Output the [x, y] coordinate of the center of the cell containing the given text.  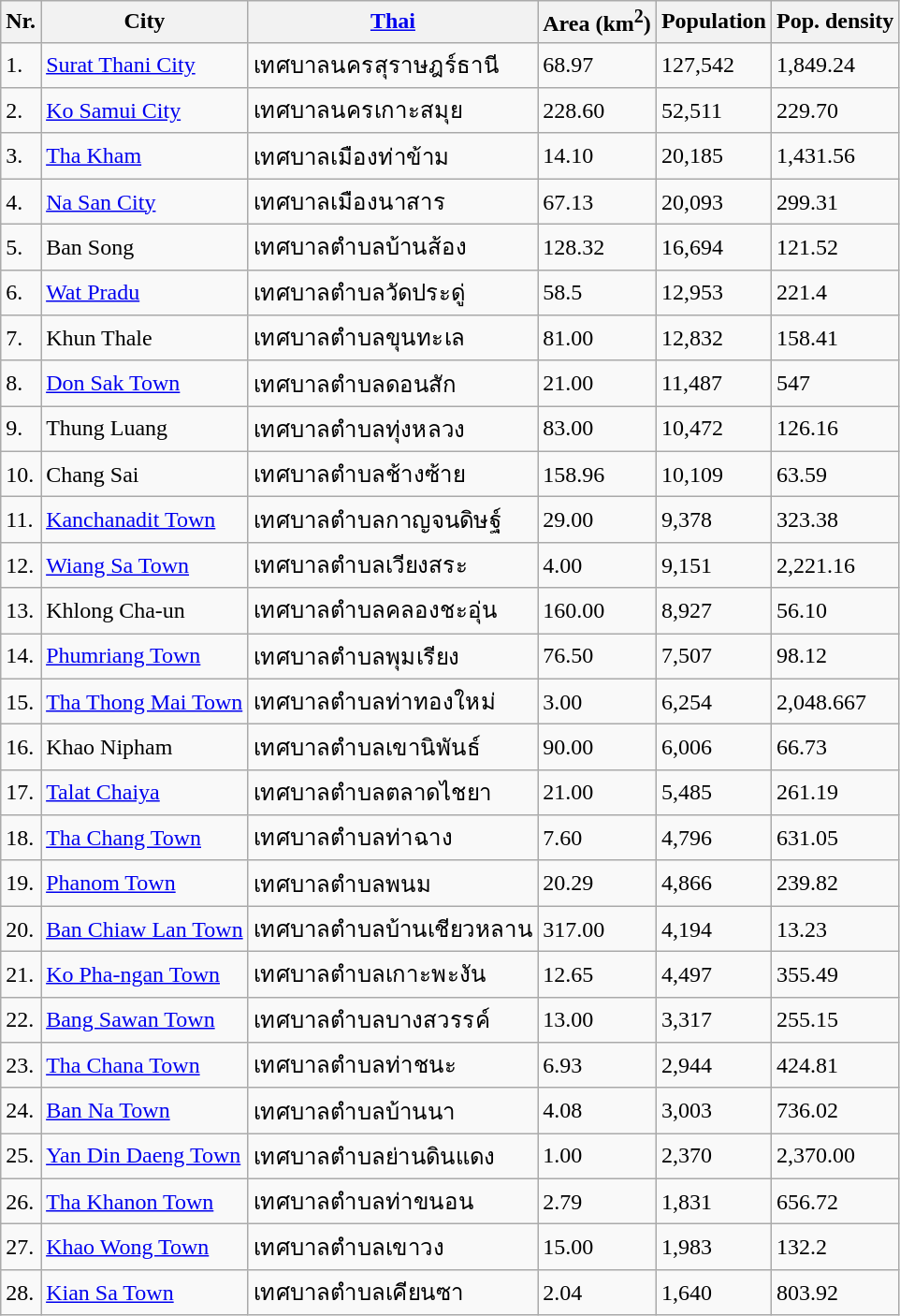
6.93 [597, 1065]
299.31 [835, 202]
14.10 [597, 155]
221.4 [835, 292]
Ban Chiaw Lan Town [145, 929]
4,497 [713, 975]
228.60 [597, 110]
547 [835, 384]
Khlong Cha-un [145, 610]
18. [21, 839]
เทศบาลนครเกาะสมุย [393, 110]
1. [21, 66]
128.32 [597, 247]
Thai [393, 22]
เทศบาลตำบลท่าทองใหม่ [393, 702]
เทศบาลตำบลวัดประดู่ [393, 292]
23. [21, 1065]
29.00 [597, 520]
28. [21, 1292]
2,944 [713, 1065]
13.23 [835, 929]
7,507 [713, 657]
2,370.00 [835, 1157]
4,194 [713, 929]
255.15 [835, 1020]
158.41 [835, 339]
83.00 [597, 429]
126.16 [835, 429]
เทศบาลตำบลเขาวง [393, 1247]
5. [21, 247]
เทศบาลตำบลกาญจนดิษฐ์ [393, 520]
7. [21, 339]
Tha Chana Town [145, 1065]
Tha Khanon Town [145, 1202]
เทศบาลตำบลท่าฉาง [393, 839]
9,378 [713, 520]
เทศบาลตำบลเคียนซา [393, 1292]
66.73 [835, 747]
16. [21, 747]
3.00 [597, 702]
Talat Chaiya [145, 792]
15. [21, 702]
เทศบาลตำบลทุ่งหลวง [393, 429]
Chang Sai [145, 474]
81.00 [597, 339]
Area (km2) [597, 22]
Khao Wong Town [145, 1247]
เทศบาลตำบลท่าขนอน [393, 1202]
เทศบาลตำบลบ้านนา [393, 1110]
Nr. [21, 22]
Kanchanadit Town [145, 520]
323.38 [835, 520]
15.00 [597, 1247]
เทศบาลตำบลบางสวรรค์ [393, 1020]
Khao Nipham [145, 747]
10. [21, 474]
4.08 [597, 1110]
Tha Kham [145, 155]
เทศบาลตำบลพนม [393, 884]
25. [21, 1157]
90.00 [597, 747]
261.19 [835, 792]
27. [21, 1247]
Pop. density [835, 22]
City [145, 22]
6,254 [713, 702]
3. [21, 155]
67.13 [597, 202]
52,511 [713, 110]
2.04 [597, 1292]
11. [21, 520]
เทศบาลตำบลบ้านเชียวหลาน [393, 929]
20,093 [713, 202]
63.59 [835, 474]
Ko Pha-ngan Town [145, 975]
Population [713, 22]
Phanom Town [145, 884]
56.10 [835, 610]
17. [21, 792]
20,185 [713, 155]
355.49 [835, 975]
9,151 [713, 565]
7.60 [597, 839]
Wat Pradu [145, 292]
เทศบาลตำบลคลองชะอุ่น [393, 610]
229.70 [835, 110]
Kian Sa Town [145, 1292]
13.00 [597, 1020]
เทศบาลเมืองนาสาร [393, 202]
Don Sak Town [145, 384]
19. [21, 884]
10,472 [713, 429]
1,831 [713, 1202]
1,640 [713, 1292]
13. [21, 610]
24. [21, 1110]
16,694 [713, 247]
Ban Song [145, 247]
12,832 [713, 339]
6,006 [713, 747]
9. [21, 429]
11,487 [713, 384]
736.02 [835, 1110]
1,849.24 [835, 66]
Phumriang Town [145, 657]
3,317 [713, 1020]
160.00 [597, 610]
เทศบาลตำบลเกาะพะงัน [393, 975]
เทศบาลตำบลพุมเรียง [393, 657]
76.50 [597, 657]
เทศบาลนครสุราษฎร์ธานี [393, 66]
127,542 [713, 66]
เทศบาลตำบลท่าชนะ [393, 1065]
เทศบาลตำบลช้างซ้าย [393, 474]
4,796 [713, 839]
4. [21, 202]
3,003 [713, 1110]
1.00 [597, 1157]
Khun Thale [145, 339]
2,048.667 [835, 702]
22. [21, 1020]
631.05 [835, 839]
158.96 [597, 474]
เทศบาลตำบลเขานิพันธ์ [393, 747]
Yan Din Daeng Town [145, 1157]
Bang Sawan Town [145, 1020]
1,431.56 [835, 155]
เทศบาลตำบลบ้านส้อง [393, 247]
5,485 [713, 792]
20.29 [597, 884]
Tha Chang Town [145, 839]
10,109 [713, 474]
Surat Thani City [145, 66]
เทศบาลตำบลย่านดินแดง [393, 1157]
6. [21, 292]
14. [21, 657]
26. [21, 1202]
239.82 [835, 884]
8. [21, 384]
1,983 [713, 1247]
2.79 [597, 1202]
เทศบาลตำบลขุนทะเล [393, 339]
98.12 [835, 657]
121.52 [835, 247]
เทศบาลตำบลตลาดไชยา [393, 792]
803.92 [835, 1292]
21. [21, 975]
เทศบาลเมืองท่าข้าม [393, 155]
132.2 [835, 1247]
เทศบาลตำบลดอนสัก [393, 384]
เทศบาลตำบลเวียงสระ [393, 565]
4,866 [713, 884]
424.81 [835, 1065]
68.97 [597, 66]
12,953 [713, 292]
2. [21, 110]
Na San City [145, 202]
Ko Samui City [145, 110]
656.72 [835, 1202]
4.00 [597, 565]
2,221.16 [835, 565]
12. [21, 565]
Wiang Sa Town [145, 565]
58.5 [597, 292]
317.00 [597, 929]
20. [21, 929]
12.65 [597, 975]
Thung Luang [145, 429]
8,927 [713, 610]
Tha Thong Mai Town [145, 702]
Ban Na Town [145, 1110]
2,370 [713, 1157]
